Extract the [x, y] coordinate from the center of the cell holding the provided text.  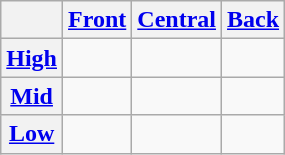
Central [177, 20]
Front [98, 20]
Low [32, 134]
Back [254, 20]
Mid [32, 96]
High [32, 58]
